Search for the cell housing the specified text and yield its [X, Y] center coordinate. 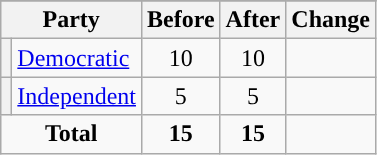
After [253, 20]
Democratic [77, 58]
Total [72, 134]
Change [331, 20]
Before [180, 20]
Party [72, 20]
Independent [77, 96]
